From the cell containing the given text, extract its center point as (X, Y) coordinate. 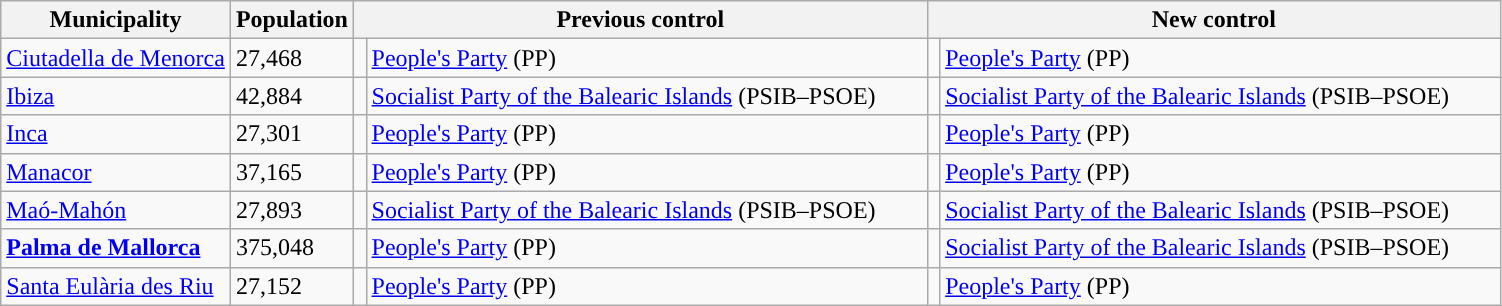
27,468 (292, 58)
27,893 (292, 210)
Municipality (116, 20)
375,048 (292, 248)
Ciutadella de Menorca (116, 58)
New control (1214, 20)
Maó-Mahón (116, 210)
Manacor (116, 172)
Population (292, 20)
Ibiza (116, 96)
Santa Eulària des Riu (116, 286)
42,884 (292, 96)
27,152 (292, 286)
27,301 (292, 134)
Palma de Mallorca (116, 248)
Inca (116, 134)
37,165 (292, 172)
Previous control (640, 20)
